Find where the given text appears and provide that cell's center as (x, y) coordinate. 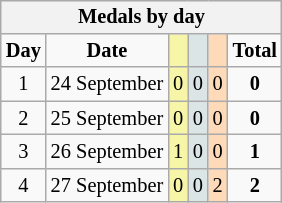
Medals by day (142, 17)
Day (24, 51)
27 September (107, 185)
4 (24, 185)
24 September (107, 84)
25 September (107, 118)
Date (107, 51)
26 September (107, 152)
Total (255, 51)
3 (24, 152)
